Locate the cell with the specified text and output its [X, Y] center coordinate. 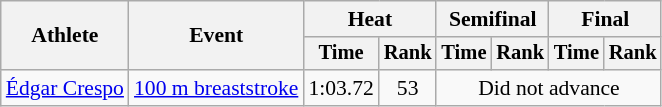
Athlete [65, 36]
Final [605, 19]
53 [408, 88]
Édgar Crespo [65, 88]
Did not advance [548, 88]
1:03.72 [340, 88]
Event [216, 36]
Semifinal [492, 19]
Heat [370, 19]
100 m breaststroke [216, 88]
